From the cell containing the given text, extract its center point as (X, Y) coordinate. 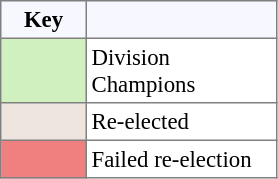
Division Champions (181, 70)
Re-elected (181, 122)
Failed re-election (181, 159)
Key (44, 20)
